Capture the cell that displays the provided text and extract its [x, y] central coordinate. 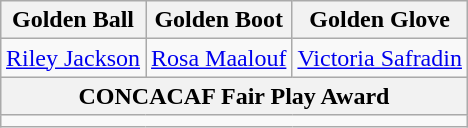
Golden Ball [72, 20]
Victoria Safradin [380, 58]
Riley Jackson [72, 58]
CONCACAF Fair Play Award [234, 96]
Golden Glove [380, 20]
Rosa Maalouf [219, 58]
Golden Boot [219, 20]
